Extract the [X, Y] coordinate from the center of the cell holding the provided text.  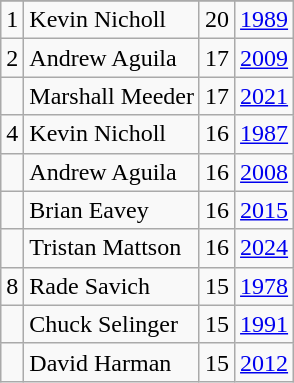
Brian Eavey [112, 210]
2012 [264, 362]
1987 [264, 134]
2024 [264, 248]
1 [12, 20]
2021 [264, 96]
Marshall Meeder [112, 96]
1991 [264, 324]
20 [216, 20]
4 [12, 134]
2008 [264, 172]
2 [12, 58]
Chuck Selinger [112, 324]
1978 [264, 286]
1989 [264, 20]
Rade Savich [112, 286]
2009 [264, 58]
Tristan Mattson [112, 248]
8 [12, 286]
David Harman [112, 362]
2015 [264, 210]
